For the text-containing cell, return its midpoint in (x, y) coordinate format. 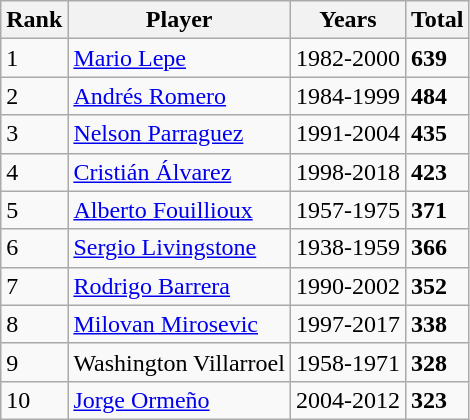
328 (437, 362)
7 (34, 286)
10 (34, 400)
Alberto Fouillioux (180, 210)
352 (437, 286)
Rank (34, 20)
Years (348, 20)
1938-1959 (348, 248)
2004-2012 (348, 400)
Andrés Romero (180, 96)
1 (34, 58)
1998-2018 (348, 172)
4 (34, 172)
Washington Villarroel (180, 362)
8 (34, 324)
Player (180, 20)
Mario Lepe (180, 58)
366 (437, 248)
Cristián Álvarez (180, 172)
1982-2000 (348, 58)
1990-2002 (348, 286)
323 (437, 400)
Sergio Livingstone (180, 248)
Milovan Mirosevic (180, 324)
6 (34, 248)
2 (34, 96)
423 (437, 172)
1991-2004 (348, 134)
1997-2017 (348, 324)
1958-1971 (348, 362)
Jorge Ormeño (180, 400)
Nelson Parraguez (180, 134)
338 (437, 324)
Rodrigo Barrera (180, 286)
371 (437, 210)
5 (34, 210)
1957-1975 (348, 210)
1984-1999 (348, 96)
Total (437, 20)
484 (437, 96)
3 (34, 134)
639 (437, 58)
435 (437, 134)
9 (34, 362)
